Return [X, Y] of the center of cell containing provided text 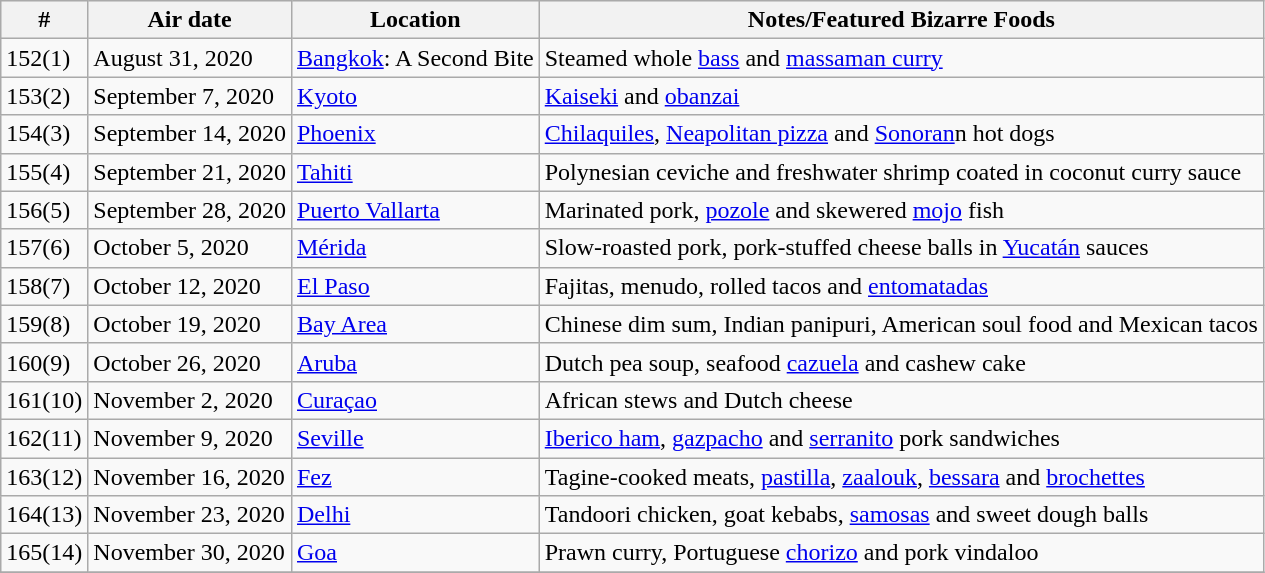
Slow-roasted pork, pork-stuffed cheese balls in Yucatán sauces [901, 248]
African stews and Dutch cheese [901, 400]
Air date [190, 20]
Location [415, 20]
El Paso [415, 286]
Puerto Vallarta [415, 210]
Seville [415, 438]
Delhi [415, 515]
Mérida [415, 248]
September 7, 2020 [190, 96]
162(11) [44, 438]
Fez [415, 477]
Dutch pea soup, seafood cazuela and cashew cake [901, 362]
Bangkok: A Second Bite [415, 58]
160(9) [44, 362]
152(1) [44, 58]
November 30, 2020 [190, 553]
154(3) [44, 134]
November 9, 2020 [190, 438]
159(8) [44, 324]
Curaçao [415, 400]
Phoenix [415, 134]
October 26, 2020 [190, 362]
Iberico ham, gazpacho and serranito pork sandwiches [901, 438]
163(12) [44, 477]
Prawn curry, Portuguese chorizo and pork vindaloo [901, 553]
Fajitas, menudo, rolled tacos and entomatadas [901, 286]
November 23, 2020 [190, 515]
153(2) [44, 96]
August 31, 2020 [190, 58]
Tandoori chicken, goat kebabs, samosas and sweet dough balls [901, 515]
Tagine-cooked meats, pastilla, zaalouk, bessara and brochettes [901, 477]
Tahiti [415, 172]
September 28, 2020 [190, 210]
Notes/Featured Bizarre Foods [901, 20]
October 12, 2020 [190, 286]
156(5) [44, 210]
165(14) [44, 553]
157(6) [44, 248]
Kaiseki and obanzai [901, 96]
September 14, 2020 [190, 134]
October 19, 2020 [190, 324]
155(4) [44, 172]
Kyoto [415, 96]
164(13) [44, 515]
November 2, 2020 [190, 400]
November 16, 2020 [190, 477]
161(10) [44, 400]
Polynesian ceviche and freshwater shrimp coated in coconut curry sauce [901, 172]
Chilaquiles, Neapolitan pizza and Sonorann hot dogs [901, 134]
# [44, 20]
Aruba [415, 362]
Bay Area [415, 324]
Chinese dim sum, Indian panipuri, American soul food and Mexican tacos [901, 324]
Steamed whole bass and massaman curry [901, 58]
Goa [415, 553]
October 5, 2020 [190, 248]
Marinated pork, pozole and skewered mojo fish [901, 210]
September 21, 2020 [190, 172]
158(7) [44, 286]
